Provide the (x, y) coordinate of the cell's center where the given text is located.  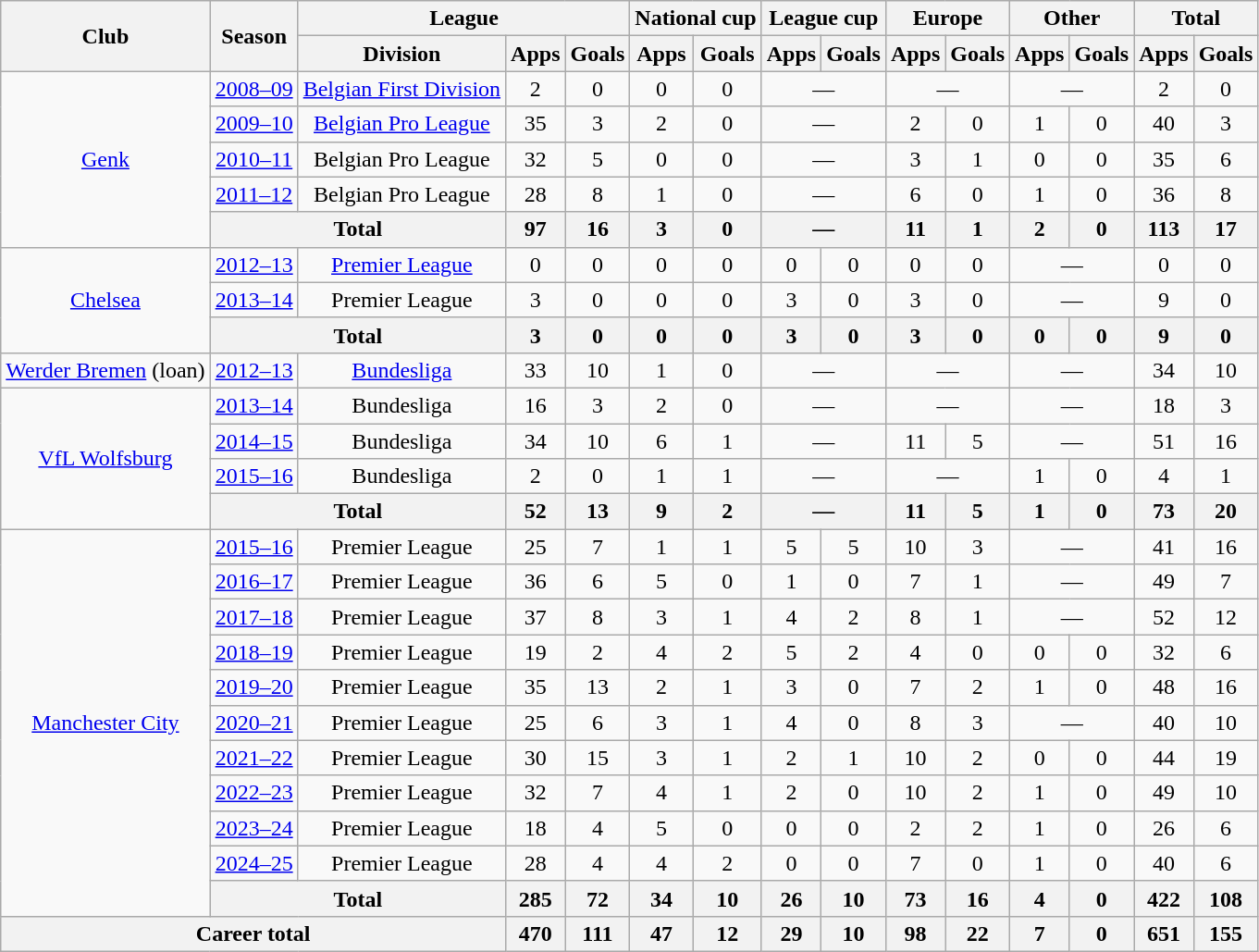
Chelsea (105, 300)
48 (1164, 687)
Werder Bremen (loan) (105, 370)
2020–21 (253, 723)
National cup (696, 19)
44 (1164, 758)
37 (536, 617)
15 (598, 758)
Europe (947, 19)
2023–24 (253, 828)
108 (1226, 898)
VfL Wolfsburg (105, 458)
41 (1164, 547)
33 (536, 370)
League (464, 19)
League cup (823, 19)
22 (978, 933)
2008–09 (253, 89)
2010–11 (253, 159)
2011–12 (253, 194)
17 (1226, 229)
29 (791, 933)
Genk (105, 159)
Belgian First Division (401, 89)
2022–23 (253, 793)
Other (1072, 19)
2009–10 (253, 124)
72 (598, 898)
47 (661, 933)
285 (536, 898)
113 (1164, 229)
Manchester City (105, 723)
155 (1226, 933)
20 (1226, 512)
422 (1164, 898)
Career total (253, 933)
Club (105, 36)
Season (253, 36)
2019–20 (253, 687)
2021–22 (253, 758)
111 (598, 933)
97 (536, 229)
98 (915, 933)
2024–25 (253, 863)
2016–17 (253, 582)
2018–19 (253, 652)
2017–18 (253, 617)
Division (401, 54)
2014–15 (253, 441)
651 (1164, 933)
30 (536, 758)
470 (536, 933)
51 (1164, 441)
